Output the (x, y) coordinate of the center of the cell containing the given text.  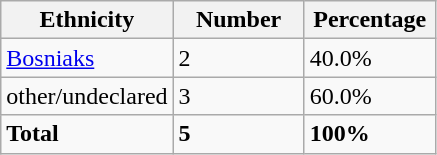
3 (238, 96)
40.0% (370, 58)
Number (238, 20)
Total (87, 134)
other/undeclared (87, 96)
Ethnicity (87, 20)
Percentage (370, 20)
Bosniaks (87, 58)
60.0% (370, 96)
2 (238, 58)
5 (238, 134)
100% (370, 134)
